Provide the (X, Y) coordinate of the cell's center where the given text is located.  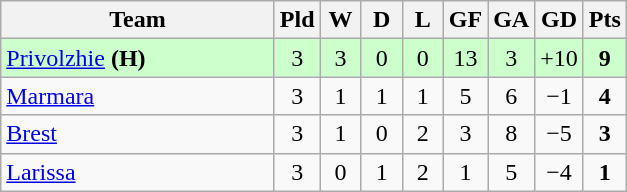
Marmara (138, 96)
−1 (560, 96)
−4 (560, 172)
9 (604, 58)
Pld (297, 20)
Pts (604, 20)
13 (465, 58)
−5 (560, 134)
Team (138, 20)
D (382, 20)
Privolzhie (H) (138, 58)
W (340, 20)
6 (512, 96)
+10 (560, 58)
Larissa (138, 172)
L (422, 20)
4 (604, 96)
Brest (138, 134)
GF (465, 20)
8 (512, 134)
GA (512, 20)
GD (560, 20)
